Detect which cell encompasses the target text, then output its [X, Y] center coordinate. 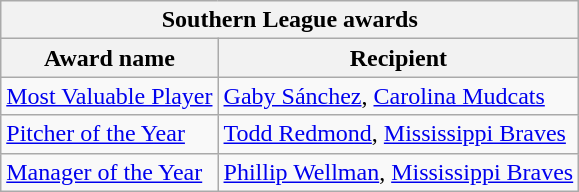
Gaby Sánchez, Carolina Mudcats [398, 96]
Todd Redmond, Mississippi Braves [398, 134]
Award name [110, 58]
Phillip Wellman, Mississippi Braves [398, 172]
Manager of the Year [110, 172]
Pitcher of the Year [110, 134]
Southern League awards [290, 20]
Most Valuable Player [110, 96]
Recipient [398, 58]
